Detect which cell encompasses the target text, then output its [X, Y] center coordinate. 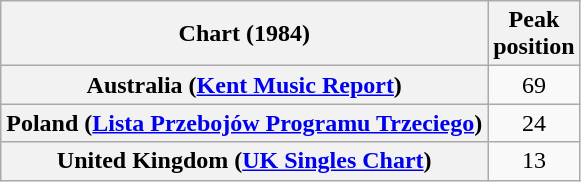
13 [534, 161]
Poland (Lista Przebojów Programu Trzeciego) [244, 123]
Peak position [534, 34]
Chart (1984) [244, 34]
United Kingdom (UK Singles Chart) [244, 161]
69 [534, 85]
Australia (Kent Music Report) [244, 85]
24 [534, 123]
